Scan for the cell matching the given text and deliver its [X, Y] coordinate at center. 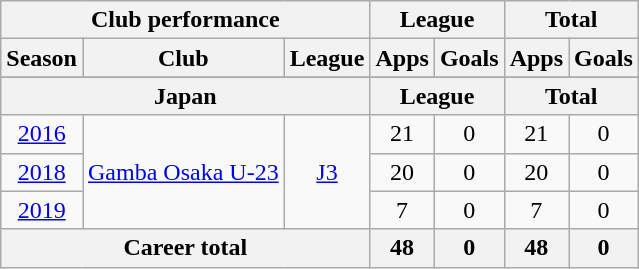
Club performance [186, 20]
Japan [186, 96]
Club [183, 58]
2018 [42, 172]
Career total [186, 248]
Season [42, 58]
2019 [42, 210]
2016 [42, 134]
J3 [327, 172]
Gamba Osaka U-23 [183, 172]
